Identify which cell holds the provided text, then report its [X, Y] central coordinate. 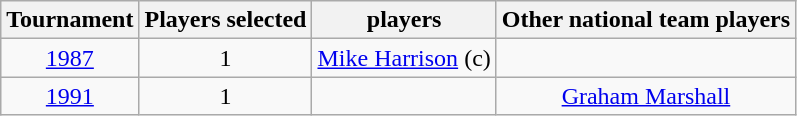
1991 [70, 96]
1987 [70, 58]
Players selected [226, 20]
Mike Harrison (c) [404, 58]
Tournament [70, 20]
Other national team players [646, 20]
players [404, 20]
Graham Marshall [646, 96]
